Pinpoint the cell where the given text exists, returning its (X, Y) midpoint coordinate. 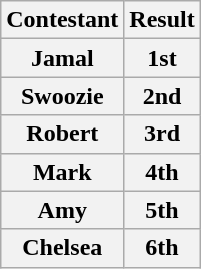
Amy (62, 210)
Chelsea (62, 248)
Robert (62, 134)
Contestant (62, 20)
Swoozie (62, 96)
Mark (62, 172)
4th (162, 172)
Result (162, 20)
5th (162, 210)
3rd (162, 134)
1st (162, 58)
Jamal (62, 58)
2nd (162, 96)
6th (162, 248)
